Identify which cell holds the provided text, then report its (X, Y) central coordinate. 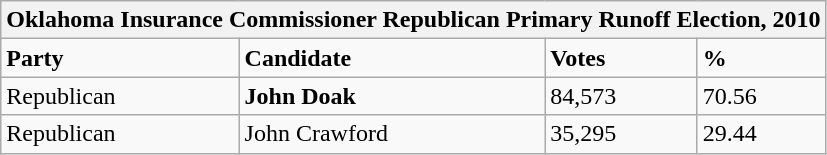
% (762, 58)
84,573 (622, 96)
Oklahoma Insurance Commissioner Republican Primary Runoff Election, 2010 (414, 20)
35,295 (622, 134)
Party (120, 58)
Votes (622, 58)
Candidate (392, 58)
29.44 (762, 134)
John Crawford (392, 134)
70.56 (762, 96)
John Doak (392, 96)
